Determine the (x, y) coordinate at the center of the cell enclosing the given text.  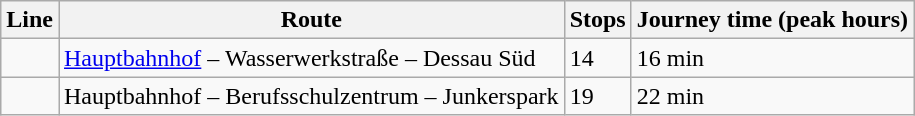
16 min (772, 58)
Hauptbahnhof – Wasserwerkstraße – Dessau Süd (311, 58)
Stops (598, 20)
22 min (772, 96)
19 (598, 96)
14 (598, 58)
Line (30, 20)
Hauptbahnhof – Berufsschulzentrum – Junkerspark (311, 96)
Journey time (peak hours) (772, 20)
Route (311, 20)
